Search for the cell housing the specified text and yield its [x, y] center coordinate. 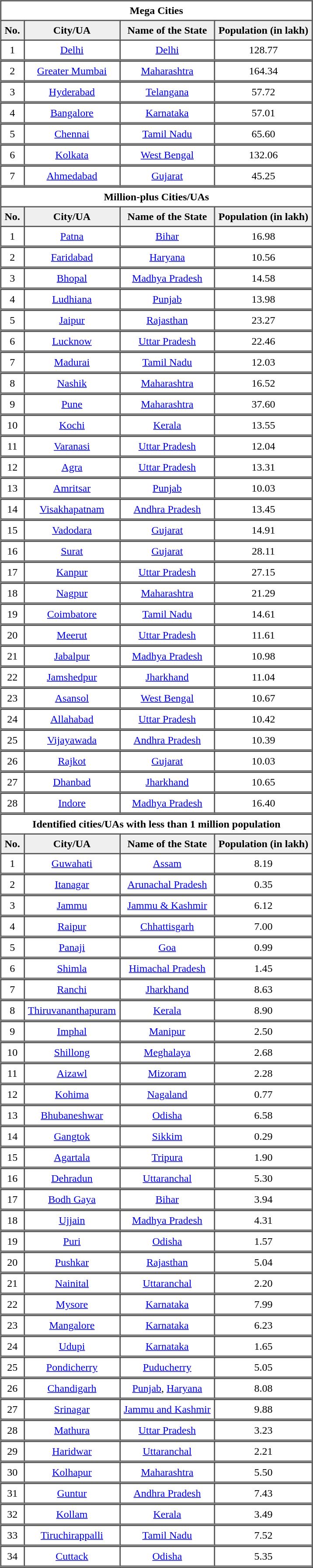
5.04 [263, 1263]
10.56 [263, 258]
Ujjain [72, 1221]
13.98 [263, 300]
Gangtok [72, 1137]
Aizawl [72, 1074]
Rajkot [72, 762]
29 [12, 1452]
Thiruvananthapuram [72, 1011]
10.65 [263, 783]
16.98 [263, 237]
57.01 [263, 114]
Greater Mumbai [72, 72]
5.30 [263, 1179]
Dehradun [72, 1179]
Imphal [72, 1032]
Guntur [72, 1494]
Madurai [72, 363]
45.25 [263, 177]
Punjab, Haryana [167, 1389]
Hyderabad [72, 93]
Ahmedabad [72, 177]
6.23 [263, 1326]
Panaji [72, 948]
22.46 [263, 342]
Ludhiana [72, 300]
Srinagar [72, 1410]
8.08 [263, 1389]
Lucknow [72, 342]
Guwahati [72, 864]
21.29 [263, 594]
11.04 [263, 678]
Raipur [72, 927]
Pushkar [72, 1263]
Tiruchirappalli [72, 1536]
128.77 [263, 51]
5.35 [263, 1557]
Dhanbad [72, 783]
Kollam [72, 1515]
9.88 [263, 1410]
Kolhapur [72, 1473]
23.27 [263, 321]
30 [12, 1473]
2.50 [263, 1032]
4.31 [263, 1221]
1.90 [263, 1158]
Kolkata [72, 156]
Allahabad [72, 720]
Faridabad [72, 258]
Udupi [72, 1347]
Shillong [72, 1053]
0.99 [263, 948]
Patna [72, 237]
8.63 [263, 990]
Nashik [72, 384]
1.45 [263, 969]
Coimbatore [72, 615]
Million-plus Cities/UAs [156, 197]
Mathura [72, 1431]
2.20 [263, 1284]
14.91 [263, 531]
Agra [72, 468]
Mysore [72, 1305]
Identified cities/UAs with less than 1 million population [156, 824]
Cuttack [72, 1557]
Nagpur [72, 594]
Shimla [72, 969]
Bodh Gaya [72, 1200]
13.31 [263, 468]
Bhopal [72, 279]
7.99 [263, 1305]
6.12 [263, 906]
Vadodara [72, 531]
Goa [167, 948]
2.68 [263, 1053]
Haryana [167, 258]
10.67 [263, 699]
Visakhapatnam [72, 510]
33 [12, 1536]
Pondicherry [72, 1368]
Telangana [167, 93]
7.43 [263, 1494]
Kohima [72, 1095]
Kanpur [72, 573]
Amritsar [72, 489]
Bangalore [72, 114]
1.65 [263, 1347]
16.52 [263, 384]
Jammu [72, 906]
6.58 [263, 1116]
2.21 [263, 1452]
Jammu and Kashmir [167, 1410]
13.55 [263, 426]
Meerut [72, 636]
Itanagar [72, 885]
Chennai [72, 135]
28.11 [263, 552]
Nagaland [167, 1095]
Puri [72, 1242]
132.06 [263, 156]
7.52 [263, 1536]
14.61 [263, 615]
Jabalpur [72, 657]
10.39 [263, 741]
Assam [167, 864]
8.19 [263, 864]
27.15 [263, 573]
12.04 [263, 447]
57.72 [263, 93]
Sikkim [167, 1137]
7.00 [263, 927]
3.94 [263, 1200]
65.60 [263, 135]
0.77 [263, 1095]
0.35 [263, 885]
3.49 [263, 1515]
3.23 [263, 1431]
37.60 [263, 405]
Varanasi [72, 447]
Jammu & Kashmir [167, 906]
Arunachal Pradesh [167, 885]
10.98 [263, 657]
2.28 [263, 1074]
16.40 [263, 804]
Mizoram [167, 1074]
Bhubaneshwar [72, 1116]
0.29 [263, 1137]
34 [12, 1557]
1.57 [263, 1242]
Chhattisgarh [167, 927]
12.03 [263, 363]
Meghalaya [167, 1053]
Chandigarh [72, 1389]
Nainital [72, 1284]
Pune [72, 405]
32 [12, 1515]
Indore [72, 804]
Puducherry [167, 1368]
13.45 [263, 510]
10.42 [263, 720]
14.58 [263, 279]
Vijayawada [72, 741]
Mega Cities [156, 10]
11.61 [263, 636]
Tripura [167, 1158]
Ranchi [72, 990]
5.50 [263, 1473]
Jamshedpur [72, 678]
Surat [72, 552]
Himachal Pradesh [167, 969]
Kochi [72, 426]
5.05 [263, 1368]
164.34 [263, 72]
Mangalore [72, 1326]
Asansol [72, 699]
Haridwar [72, 1452]
8.90 [263, 1011]
Jaipur [72, 321]
31 [12, 1494]
Agartala [72, 1158]
Manipur [167, 1032]
